Pinpoint the cell where the given text exists, returning its [X, Y] midpoint coordinate. 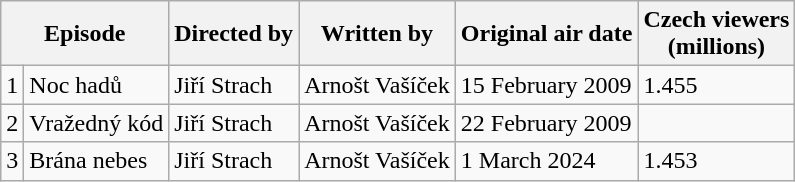
2 [12, 123]
Noc hadů [96, 85]
15 February 2009 [546, 85]
Episode [85, 34]
Vražedný kód [96, 123]
Written by [378, 34]
Original air date [546, 34]
Directed by [234, 34]
1.455 [716, 85]
Czech viewers(millions) [716, 34]
Brána nebes [96, 161]
1 March 2024 [546, 161]
1 [12, 85]
22 February 2009 [546, 123]
1.453 [716, 161]
3 [12, 161]
